Identify which cell holds the provided text, then report its (X, Y) central coordinate. 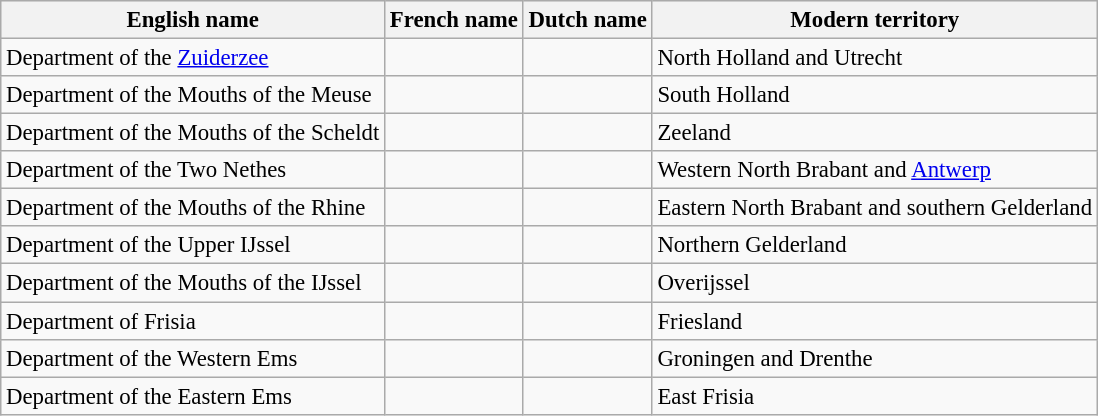
Department of the Western Ems (193, 358)
Department of the Mouths of the Scheldt (193, 133)
Modern territory (874, 20)
Zeeland (874, 133)
Groningen and Drenthe (874, 358)
English name (193, 20)
Department of the Mouths of the Meuse (193, 95)
Department of the Mouths of the Rhine (193, 208)
Department of the Mouths of the IJssel (193, 283)
Department of the Upper IJssel (193, 245)
Department of Frisia (193, 321)
North Holland and Utrecht (874, 57)
Western North Brabant and Antwerp (874, 170)
East Frisia (874, 396)
Friesland (874, 321)
French name (454, 20)
South Holland (874, 95)
Department of the Zuiderzee (193, 57)
Dutch name (588, 20)
Department of the Eastern Ems (193, 396)
Eastern North Brabant and southern Gelderland (874, 208)
Department of the Two Nethes (193, 170)
Overijssel (874, 283)
Northern Gelderland (874, 245)
